Return the (x, y) coordinate for the center point of the cell that contains the specified text.  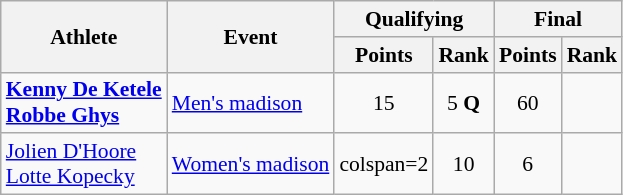
Kenny De KeteleRobbe Ghys (84, 102)
Women's madison (251, 164)
Athlete (84, 36)
Jolien D'HooreLotte Kopecky (84, 164)
colspan=2 (384, 164)
6 (528, 164)
Final (558, 19)
5 Q (464, 102)
Men's madison (251, 102)
Event (251, 36)
15 (384, 102)
10 (464, 164)
Qualifying (414, 19)
60 (528, 102)
